Find where the given text appears and provide that cell's center as [x, y] coordinate. 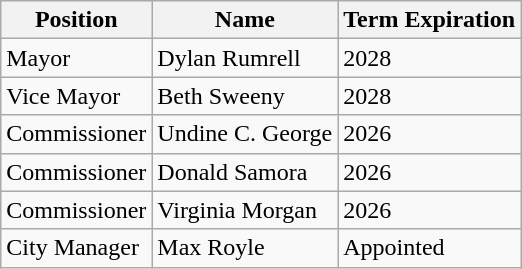
Position [76, 20]
Vice Mayor [76, 96]
Appointed [430, 248]
Dylan Rumrell [245, 58]
Mayor [76, 58]
Virginia Morgan [245, 210]
Term Expiration [430, 20]
Max Royle [245, 248]
Undine C. George [245, 134]
Beth Sweeny [245, 96]
City Manager [76, 248]
Donald Samora [245, 172]
Name [245, 20]
